Detect which cell encompasses the target text, then output its (x, y) center coordinate. 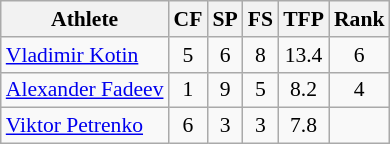
8 (260, 55)
8.2 (304, 90)
Alexander Fadeev (85, 90)
FS (260, 19)
4 (360, 90)
CF (188, 19)
9 (224, 90)
13.4 (304, 55)
Vladimir Kotin (85, 55)
Athlete (85, 19)
SP (224, 19)
TFP (304, 19)
Rank (360, 19)
7.8 (304, 126)
Viktor Petrenko (85, 126)
1 (188, 90)
